Pinpoint the cell where the given text exists, returning its (X, Y) midpoint coordinate. 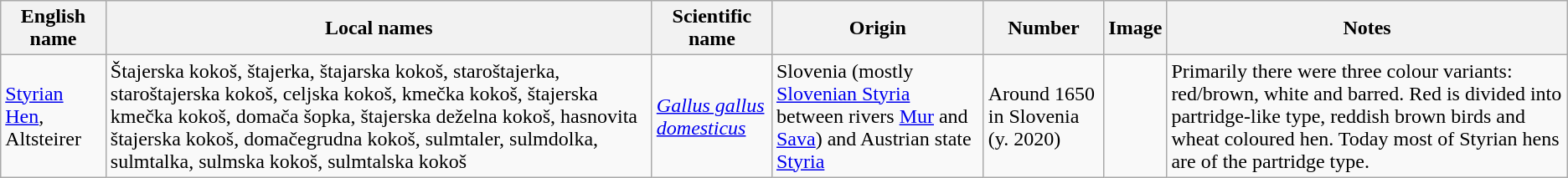
Local names (379, 28)
Slovenia (mostly Slovenian Styria between rivers Mur and Sava) and Austrian state Styria (878, 116)
Styrian Hen, Altsteirer (54, 116)
Gallus gallus domesticus (712, 116)
Origin (878, 28)
Around 1650 in Slovenia (y. 2020) (1044, 116)
Image (1136, 28)
English name (54, 28)
Notes (1367, 28)
Number (1044, 28)
Scientific name (712, 28)
